Scan for the cell matching the given text and deliver its (X, Y) coordinate at center. 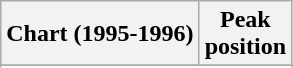
Peakposition (245, 34)
Chart (1995-1996) (100, 34)
